Extract the [X, Y] coordinate from the center of the cell holding the provided text.  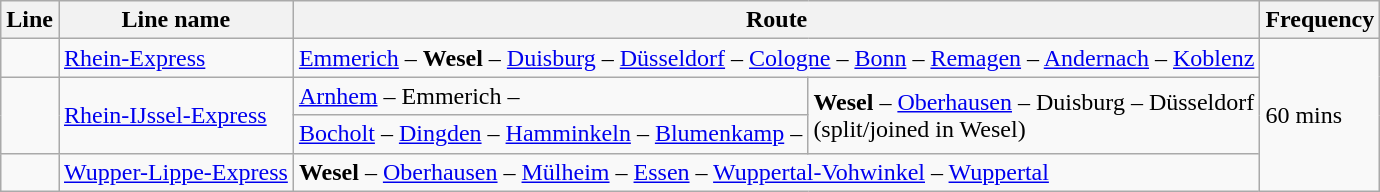
Arnhem – Emmerich – [550, 96]
Wupper-Lippe-Express [176, 172]
Wesel – Oberhausen – Duisburg – Düsseldorf(split/joined in Wesel) [1034, 115]
Emmerich – Wesel – Duisburg – Düsseldorf – Cologne – Bonn – Remagen – Andernach – Koblenz [776, 58]
Route [776, 20]
Line [30, 20]
Line name [176, 20]
Rhein-Express [176, 58]
Wesel – Oberhausen – Mülheim – Essen – Wuppertal-Vohwinkel – Wuppertal [776, 172]
Bocholt – Dingden – Hamminkeln – Blumenkamp – [550, 134]
60 mins [1320, 115]
Frequency [1320, 20]
Rhein-IJssel-Express [176, 115]
